Determine the [x, y] coordinate at the center of the cell enclosing the given text.  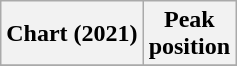
Chart (2021) [72, 34]
Peakposition [189, 34]
